Extract the (x, y) coordinate from the center of the cell holding the provided text.  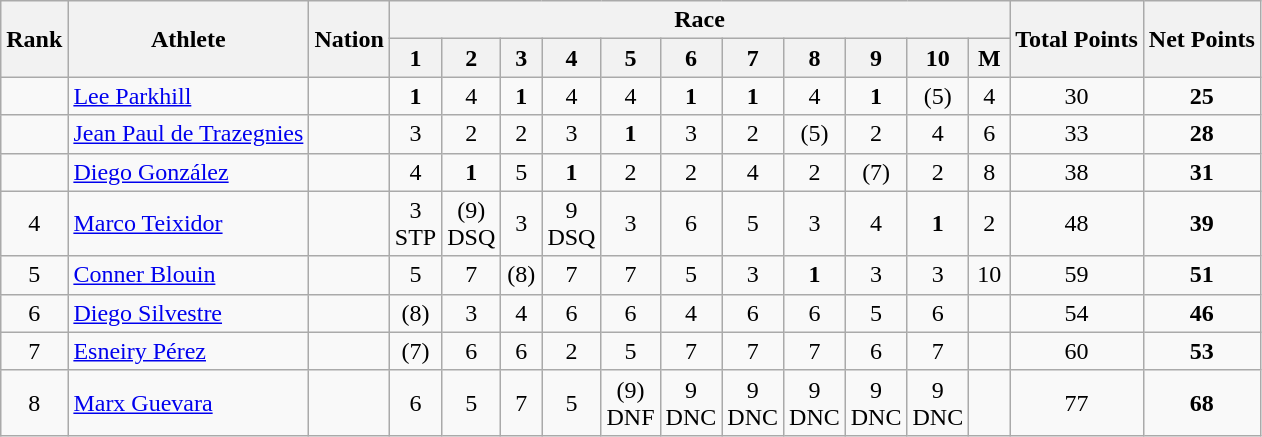
Conner Blouin (188, 275)
(9)DSQ (472, 224)
39 (1202, 224)
Race (699, 20)
Diego González (188, 172)
9DSQ (572, 224)
Lee Parkhill (188, 96)
Athlete (188, 39)
48 (1077, 224)
Esneiry Pérez (188, 351)
53 (1202, 351)
77 (1077, 402)
68 (1202, 402)
(9) DNF (630, 402)
30 (1077, 96)
51 (1202, 275)
46 (1202, 313)
59 (1077, 275)
Jean Paul de Trazegnies (188, 134)
Marco Teixidor (188, 224)
Total Points (1077, 39)
M (990, 58)
28 (1202, 134)
33 (1077, 134)
Rank (34, 39)
25 (1202, 96)
Nation (349, 39)
31 (1202, 172)
54 (1077, 313)
Diego Silvestre (188, 313)
3STP (415, 224)
Marx Guevara (188, 402)
9 (876, 58)
Net Points (1202, 39)
38 (1077, 172)
60 (1077, 351)
